Search for the cell housing the specified text and yield its (x, y) center coordinate. 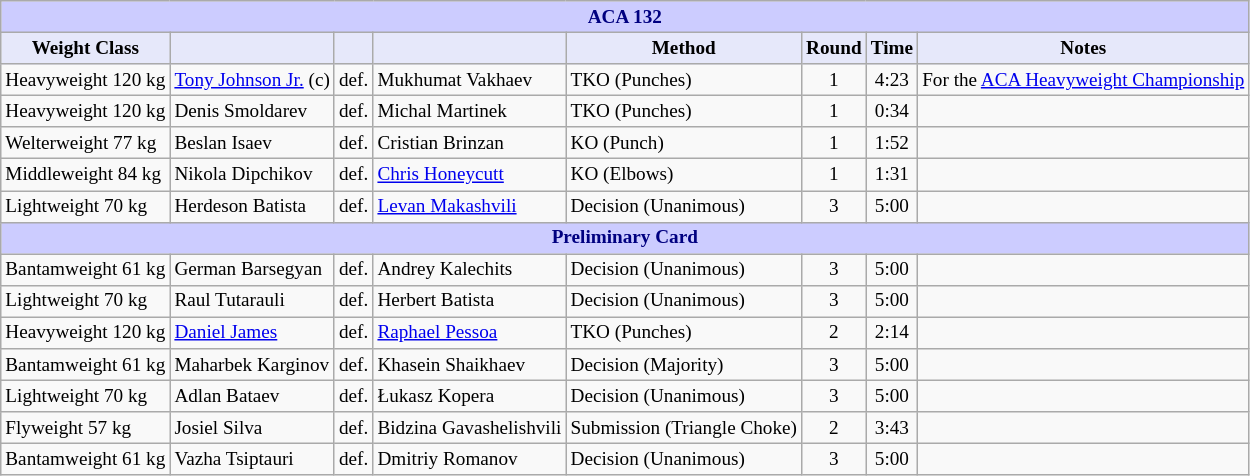
1:31 (892, 175)
Notes (1084, 48)
For the ACA Heavyweight Championship (1084, 80)
Vazha Tsiptauri (252, 460)
0:34 (892, 111)
Michal Martinek (470, 111)
Andrey Kalechits (470, 270)
Flyweight 57 kg (86, 428)
Chris Honeycutt (470, 175)
Denis Smoldarev (252, 111)
Beslan Isaev (252, 143)
Raphael Pessoa (470, 333)
Welterweight 77 kg (86, 143)
Daniel James (252, 333)
Middleweight 84 kg (86, 175)
Herdeson Batista (252, 206)
Mukhumat Vakhaev (470, 80)
Weight Class (86, 48)
Decision (Majority) (684, 365)
Nikola Dipchikov (252, 175)
Cristian Brinzan (470, 143)
Submission (Triangle Choke) (684, 428)
Round (834, 48)
Method (684, 48)
Time (892, 48)
Tony Johnson Jr. (c) (252, 80)
Khasein Shaikhaev (470, 365)
Herbert Batista (470, 301)
KO (Elbows) (684, 175)
Bidzina Gavashelishvili (470, 428)
Maharbek Karginov (252, 365)
Levan Makashvili (470, 206)
German Barsegyan (252, 270)
Raul Tutarauli (252, 301)
2:14 (892, 333)
Preliminary Card (625, 238)
KO (Punch) (684, 143)
Dmitriy Romanov (470, 460)
4:23 (892, 80)
Łukasz Kopera (470, 396)
ACA 132 (625, 17)
Adlan Bataev (252, 396)
Josiel Silva (252, 428)
1:52 (892, 143)
3:43 (892, 428)
